Return the [x, y] coordinate for the center point of the cell that contains the specified text.  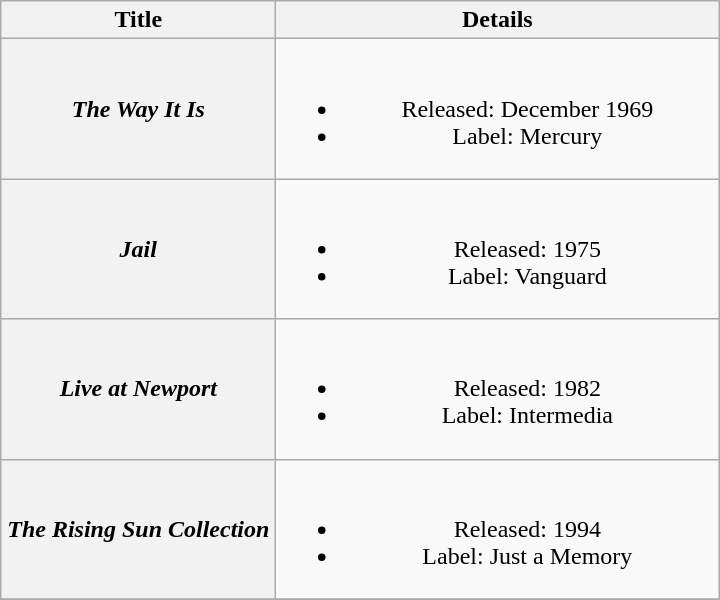
Live at Newport [138, 389]
Details [498, 20]
The Rising Sun Collection [138, 529]
Released: 1982Label: Intermedia [498, 389]
The Way It Is [138, 109]
Released: 1975Label: Vanguard [498, 249]
Jail [138, 249]
Released: December 1969Label: Mercury [498, 109]
Title [138, 20]
Released: 1994Label: Just a Memory [498, 529]
